Return the [x, y] coordinate for the center point of the cell that contains the specified text.  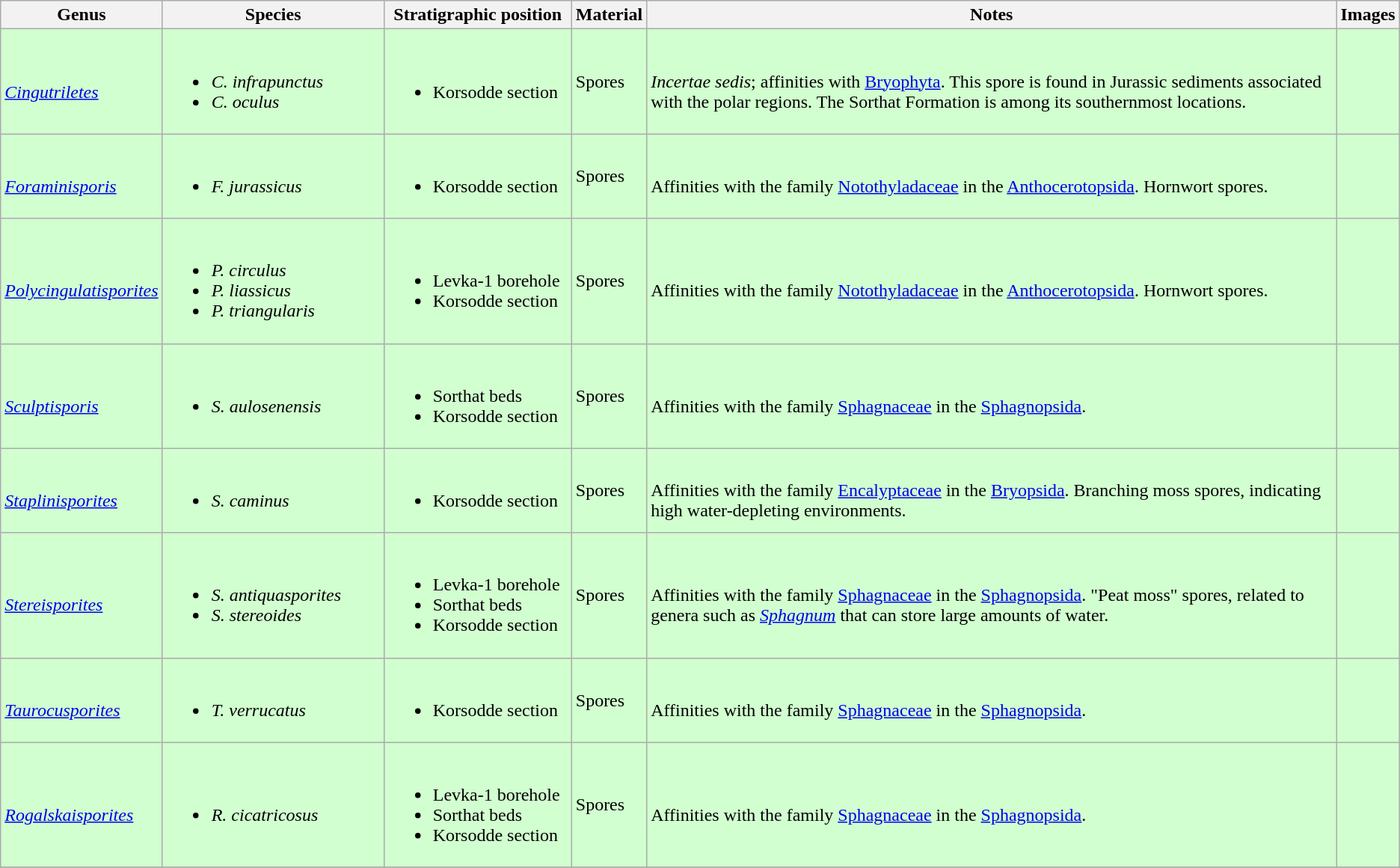
Taurocusporites [82, 700]
R. cicatricosus [273, 805]
Images [1368, 15]
Foraminisporis [82, 177]
T. verrucatus [273, 700]
S. caminus [273, 491]
Staplinisporites [82, 491]
Stratigraphic position [477, 15]
Sorthat bedsKorsodde section [477, 396]
Levka-1 boreholeKorsodde section [477, 281]
Polycingulatisporites [82, 281]
Sculptisporis [82, 396]
Genus [82, 15]
Affinities with the family Encalyptaceae in the Bryopsida. Branching moss spores, indicating high water-depleting environments. [992, 491]
Species [273, 15]
Rogalskaisporites [82, 805]
C. infrapunctusC. oculus [273, 82]
Notes [992, 15]
Material [609, 15]
F. jurassicus [273, 177]
Stereisporites [82, 596]
S. antiquasporitesS. stereoides [273, 596]
S. aulosenensis [273, 396]
Cingutriletes [82, 82]
P. circulusP. liassicusP. triangularis [273, 281]
